Find where the given text appears and provide that cell's center as (x, y) coordinate. 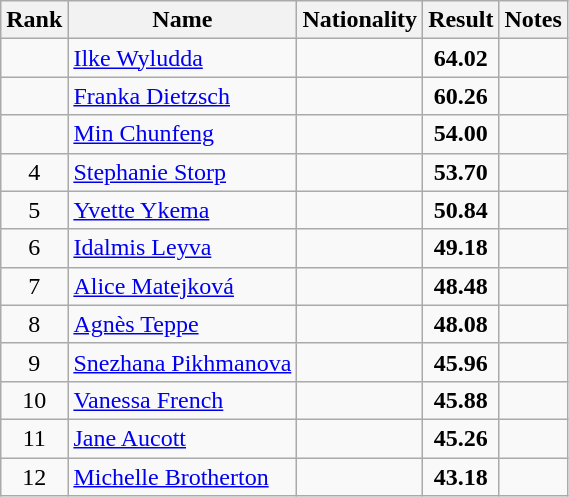
8 (34, 324)
60.26 (461, 96)
Rank (34, 20)
50.84 (461, 210)
Nationality (360, 20)
Vanessa French (182, 400)
53.70 (461, 172)
45.96 (461, 362)
Name (182, 20)
5 (34, 210)
6 (34, 248)
Agnès Teppe (182, 324)
12 (34, 477)
Ilke Wyludda (182, 58)
Result (461, 20)
45.88 (461, 400)
48.48 (461, 286)
48.08 (461, 324)
7 (34, 286)
Idalmis Leyva (182, 248)
Stephanie Storp (182, 172)
11 (34, 438)
43.18 (461, 477)
54.00 (461, 134)
Alice Matejková (182, 286)
Min Chunfeng (182, 134)
64.02 (461, 58)
9 (34, 362)
Snezhana Pikhmanova (182, 362)
Michelle Brotherton (182, 477)
Notes (533, 20)
49.18 (461, 248)
Yvette Ykema (182, 210)
4 (34, 172)
Jane Aucott (182, 438)
45.26 (461, 438)
10 (34, 400)
Franka Dietzsch (182, 96)
